Scan for the cell matching the given text and deliver its (X, Y) coordinate at center. 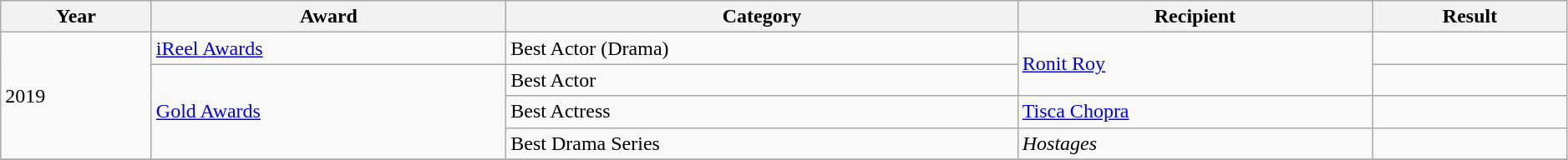
Best Actor (762, 80)
Hostages (1195, 143)
Best Actor (Drama) (762, 48)
Year (77, 17)
Gold Awards (328, 112)
2019 (77, 96)
Result (1470, 17)
Tisca Chopra (1195, 112)
iReel Awards (328, 48)
Category (762, 17)
Recipient (1195, 17)
Best Actress (762, 112)
Award (328, 17)
Best Drama Series (762, 143)
Ronit Roy (1195, 64)
